Find where the given text appears and provide that cell's center as (x, y) coordinate. 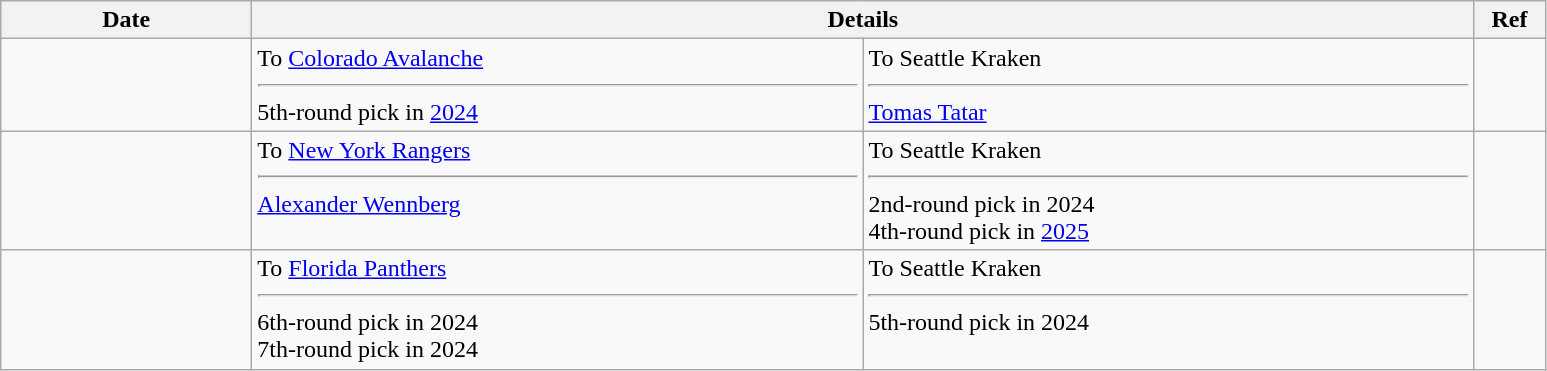
To Florida Panthers6th-round pick in 20247th-round pick in 2024 (558, 310)
To Seattle Kraken5th-round pick in 2024 (1168, 310)
Date (126, 20)
To Seattle KrakenTomas Tatar (1168, 85)
Ref (1510, 20)
To New York RangersAlexander Wennberg (558, 190)
To Colorado Avalanche5th-round pick in 2024 (558, 85)
To Seattle Kraken2nd-round pick in 20244th-round pick in 2025 (1168, 190)
Details (863, 20)
